Extract the (x, y) coordinate from the center of the cell holding the provided text.  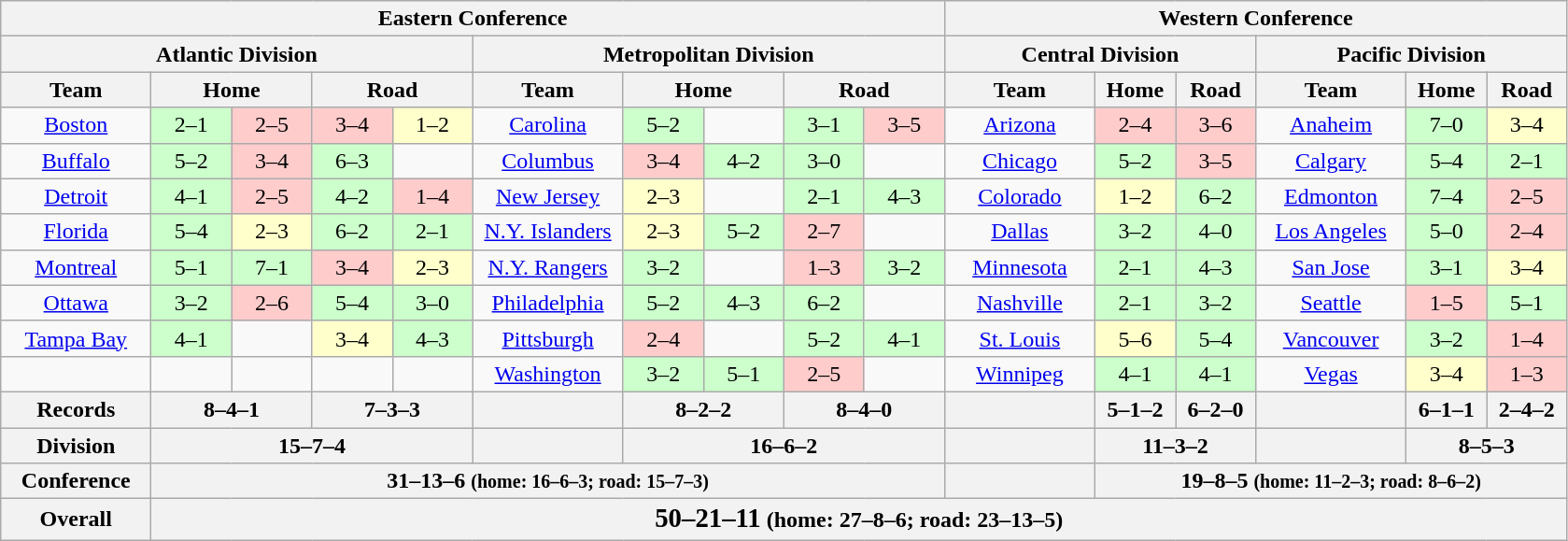
19–8–5 (home: 11–2–3; road: 8–6–2) (1330, 481)
Division (77, 446)
7–4 (1447, 196)
2–6 (272, 303)
8–5–3 (1487, 446)
St. Louis (1020, 338)
2–7 (824, 232)
N.Y. Islanders (547, 232)
Edmonton (1332, 196)
5–1–2 (1135, 409)
16–6–2 (784, 446)
Anaheim (1332, 125)
5–6 (1135, 338)
Calgary (1332, 161)
6–1–1 (1447, 409)
8–2–2 (703, 409)
Tampa Bay (77, 338)
Records (77, 409)
Florida (77, 232)
Seattle (1332, 303)
N.Y. Rangers (547, 267)
Dallas (1020, 232)
Chicago (1020, 161)
Pittsburgh (547, 338)
Arizona (1020, 125)
7–3–3 (392, 409)
Winnipeg (1020, 374)
Columbus (547, 161)
7–0 (1447, 125)
8–4–0 (864, 409)
8–4–1 (232, 409)
4–0 (1215, 232)
Philadelphia (547, 303)
Metropolitan Division (708, 54)
6–2–0 (1215, 409)
Buffalo (77, 161)
6–3 (352, 161)
Atlantic Division (237, 54)
Western Conference (1255, 19)
Boston (77, 125)
Pacific Division (1412, 54)
Ottawa (77, 303)
Eastern Conference (473, 19)
Los Angeles (1332, 232)
Minnesota (1020, 267)
Montreal (77, 267)
San Jose (1332, 267)
3–6 (1215, 125)
Vancouver (1332, 338)
Conference (77, 481)
7–1 (272, 267)
Nashville (1020, 303)
50–21–11 (home: 27–8–6; road: 23–13–5) (859, 520)
Washington (547, 374)
5–0 (1447, 232)
Vegas (1332, 374)
Colorado (1020, 196)
15–7–4 (312, 446)
31–13–6 (home: 16–6–3; road: 15–7–3) (548, 481)
Detroit (77, 196)
Carolina (547, 125)
11–3–2 (1175, 446)
New Jersey (547, 196)
Overall (77, 520)
1–5 (1447, 303)
Central Division (1100, 54)
2–4–2 (1527, 409)
